Output the [X, Y] coordinate of the center of the cell containing the given text.  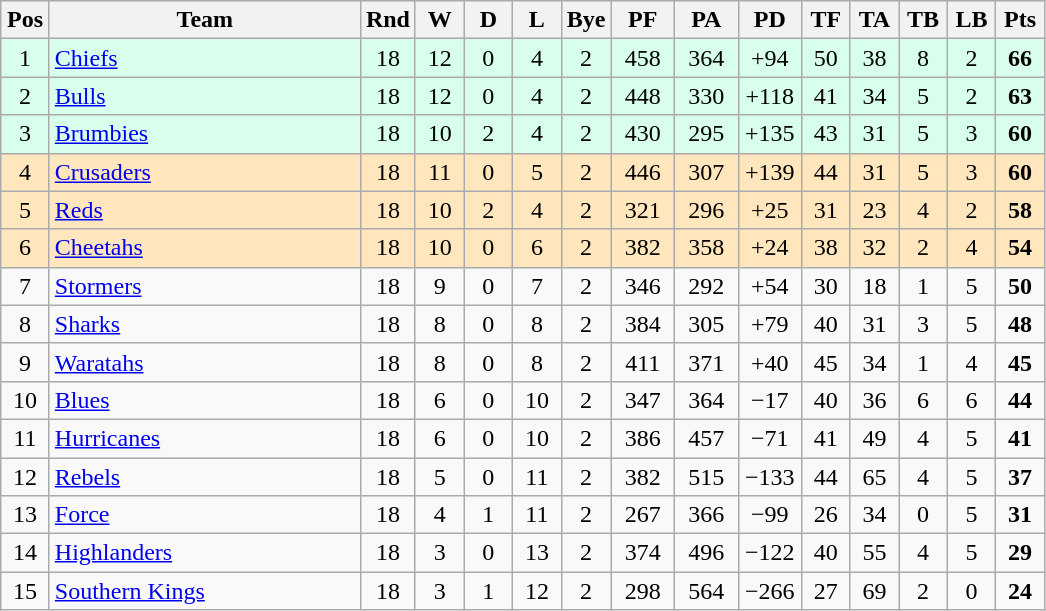
374 [643, 553]
Stormers [204, 286]
32 [874, 248]
346 [643, 286]
Crusaders [204, 172]
292 [706, 286]
+24 [770, 248]
411 [643, 362]
+94 [770, 58]
27 [826, 591]
55 [874, 553]
−17 [770, 400]
Reds [204, 210]
347 [643, 400]
358 [706, 248]
Highlanders [204, 553]
Bulls [204, 96]
307 [706, 172]
14 [26, 553]
Chiefs [204, 58]
330 [706, 96]
564 [706, 591]
446 [643, 172]
384 [643, 324]
+118 [770, 96]
36 [874, 400]
65 [874, 477]
+25 [770, 210]
Pos [26, 20]
30 [826, 286]
−133 [770, 477]
Southern Kings [204, 591]
L [538, 20]
+79 [770, 324]
26 [826, 515]
+40 [770, 362]
298 [643, 591]
457 [706, 438]
496 [706, 553]
PF [643, 20]
−71 [770, 438]
63 [1020, 96]
−122 [770, 553]
−266 [770, 591]
295 [706, 134]
15 [26, 591]
371 [706, 362]
TF [826, 20]
23 [874, 210]
−99 [770, 515]
Rebels [204, 477]
54 [1020, 248]
366 [706, 515]
296 [706, 210]
267 [643, 515]
+135 [770, 134]
TA [874, 20]
Pts [1020, 20]
58 [1020, 210]
448 [643, 96]
305 [706, 324]
386 [643, 438]
29 [1020, 553]
PA [706, 20]
430 [643, 134]
66 [1020, 58]
Bye [586, 20]
+139 [770, 172]
321 [643, 210]
LB [972, 20]
Cheetahs [204, 248]
Hurricanes [204, 438]
+54 [770, 286]
Team [204, 20]
Sharks [204, 324]
D [488, 20]
Waratahs [204, 362]
458 [643, 58]
PD [770, 20]
43 [826, 134]
W [440, 20]
515 [706, 477]
69 [874, 591]
Brumbies [204, 134]
24 [1020, 591]
Force [204, 515]
Rnd [388, 20]
49 [874, 438]
TB [924, 20]
37 [1020, 477]
48 [1020, 324]
Blues [204, 400]
